Locate the cell with the specified text and output its (x, y) center coordinate. 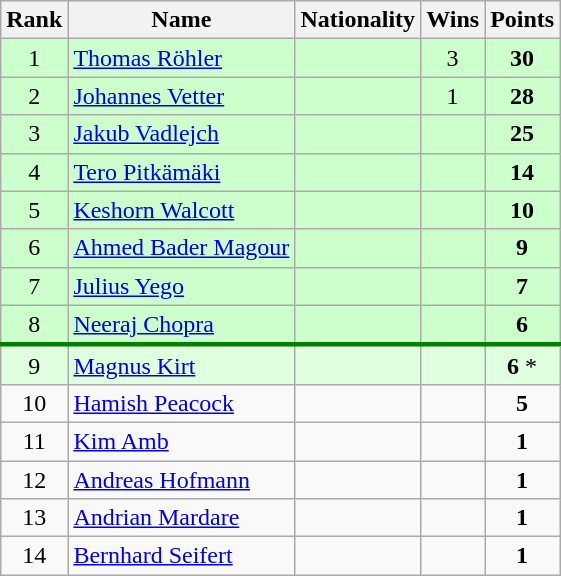
Nationality (358, 20)
Name (182, 20)
Johannes Vetter (182, 96)
Jakub Vadlejch (182, 134)
Points (522, 20)
Rank (34, 20)
12 (34, 479)
Tero Pitkämäki (182, 172)
13 (34, 518)
2 (34, 96)
Wins (453, 20)
Bernhard Seifert (182, 556)
Thomas Röhler (182, 58)
6 * (522, 365)
Magnus Kirt (182, 365)
Hamish Peacock (182, 403)
11 (34, 441)
Neeraj Chopra (182, 325)
Keshorn Walcott (182, 210)
Andrian Mardare (182, 518)
30 (522, 58)
8 (34, 325)
Kim Amb (182, 441)
Ahmed Bader Magour (182, 248)
Julius Yego (182, 286)
25 (522, 134)
Andreas Hofmann (182, 479)
4 (34, 172)
28 (522, 96)
